Identify which cell holds the provided text, then report its (x, y) central coordinate. 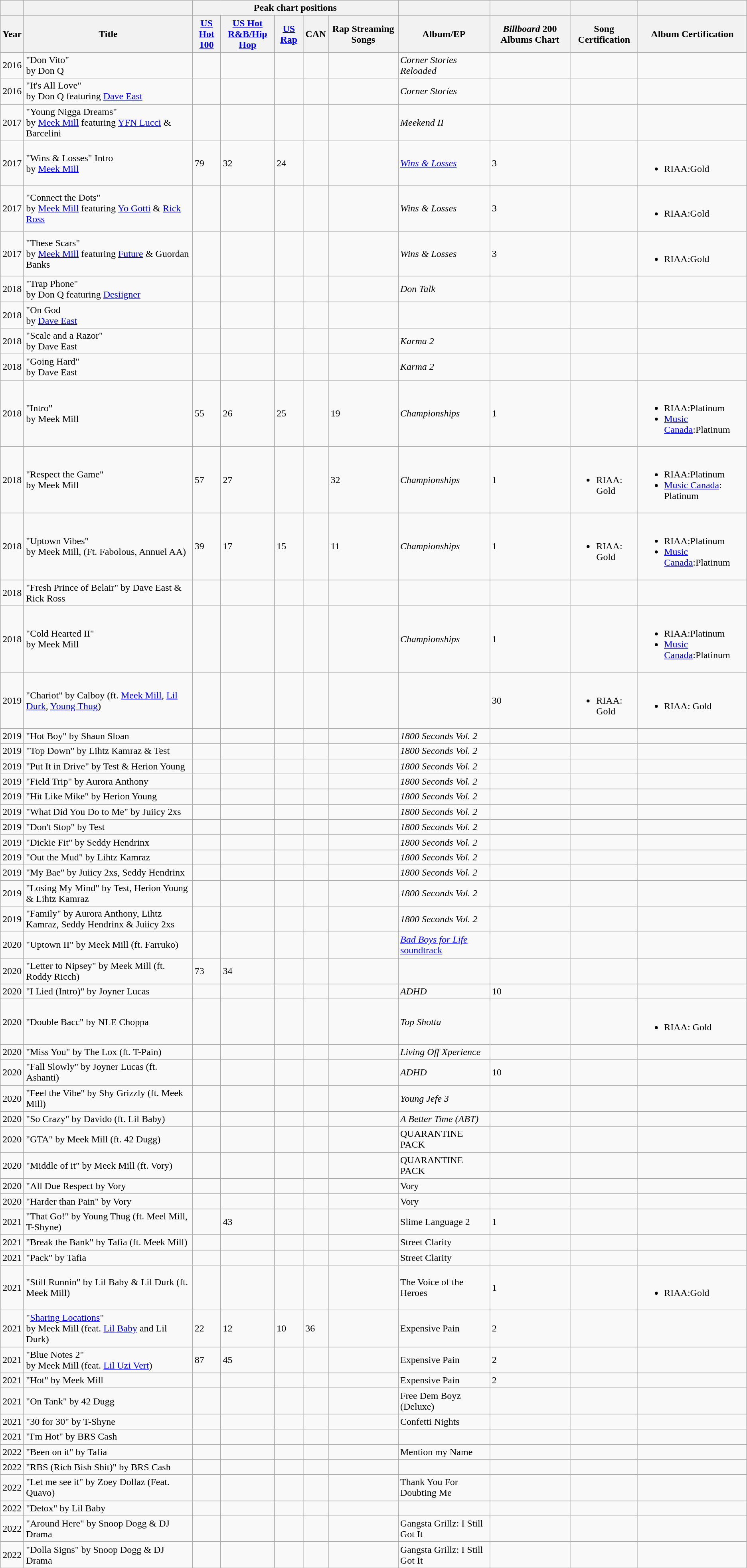
Title (108, 34)
"Don Vito"by Don Q (108, 65)
"It's All Love"by Don Q featuring Dave East (108, 91)
"Middle of it" by Meek Mill (ft. Vory) (108, 1166)
"Miss You" by The Lox (ft. T-Pain) (108, 1052)
"Out the Mud" by Lihtz Kamraz (108, 857)
Year (12, 34)
73 (207, 971)
"Detox" by Lil Baby (108, 1508)
"Sharing Locations"by Meek Mill (feat. Lil Baby and Lil Durk) (108, 1329)
A Better Time (ABT) (444, 1119)
"Blue Notes 2"by Meek Mill (feat. Lil Uzi Vert) (108, 1360)
"Harder than Pain" by Vory (108, 1201)
Corner Stories (444, 91)
"Put It in Drive" by Test & Herion Young (108, 766)
45 (247, 1360)
"Scale and a Razor"by Dave East (108, 341)
"Losing My Mind" by Test, Herion Young & Lihtz Kamraz (108, 893)
"Double Bacc" by NLE Choppa (108, 1022)
"Top Down" by Lihtz Kamraz & Test (108, 751)
Young Jefe 3 (444, 1099)
US HotR&B/Hip Hop (247, 34)
"Fall Slowly" by Joyner Lucas (ft. Ashanti) (108, 1072)
USHot 100 (207, 34)
15 (289, 546)
"Hot" by Meek Mill (108, 1381)
"Intro"by Meek Mill (108, 413)
Free Dem Boyz (Deluxe) (444, 1401)
"Around Here" by Snoop Dogg & DJ Drama (108, 1529)
Top Shotta (444, 1022)
"Fresh Prince of Belair" by Dave East & Rick Ross (108, 593)
43 (247, 1221)
"Cold Hearted II"by Meek Mill (108, 639)
Meekend II (444, 122)
55 (207, 413)
Bad Boys for Life soundtrack (444, 945)
"30 for 30" by T-Shyne (108, 1422)
"Let me see it" by Zoey Dollaz (Feat. Quavo) (108, 1488)
Song Certification (604, 34)
"Been on it" by Tafia (108, 1452)
Mention my Name (444, 1452)
"So Crazy" by Davido (ft. Lil Baby) (108, 1119)
"Still Runnin" by Lil Baby & Lil Durk (ft. Meek Mill) (108, 1288)
57 (207, 480)
CAN (316, 34)
"Hit Like Mike" by Herion Young (108, 797)
"Uptown Vibes"by Meek Mill, (Ft. Fabolous, Annuel AA) (108, 546)
"These Scars"by Meek Mill featuring Future & Guordan Banks (108, 254)
"Feel the Vibe" by Shy Grizzly (ft. Meek Mill) (108, 1099)
The Voice of the Heroes (444, 1288)
"My Bae" by Juiicy 2xs, Seddy Hendrinx (108, 872)
Rap Streaming Songs (363, 34)
"All Due Respect by Vory (108, 1186)
"Young Nigga Dreams"by Meek Mill featuring YFN Lucci & Barcelini (108, 122)
"On Godby Dave East (108, 315)
79 (207, 164)
"Uptown II" by Meek Mill (ft. Farruko) (108, 945)
Slime Language 2 (444, 1221)
12 (247, 1329)
"Hot Boy" by Shaun Sloan (108, 736)
"Dickie Fit" by Seddy Hendrinx (108, 842)
"GTA" by Meek Mill (ft. 42 Dugg) (108, 1139)
"Chariot" by Calboy (ft. Meek Mill, Lil Durk, Young Thug) (108, 700)
22 (207, 1329)
"Pack" by Tafia (108, 1258)
"Don't Stop" by Test (108, 827)
"Going Hard" by Dave East (108, 367)
Confetti Nights (444, 1422)
Album Certification (693, 34)
"That Go!" by Young Thug (ft. Meel Mill, T-Shyne) (108, 1221)
RIAA:PlatinumMusic Canada: Platinum (693, 480)
17 (247, 546)
19 (363, 413)
Album/EP (444, 34)
27 (247, 480)
"Trap Phone"by Don Q featuring Desiigner (108, 289)
87 (207, 1360)
Living Off Xperience (444, 1052)
26 (247, 413)
"Connect the Dots"by Meek Mill featuring Yo Gotti & Rick Ross (108, 208)
11 (363, 546)
34 (247, 971)
Don Talk (444, 289)
39 (207, 546)
"What Did You Do to Me" by Juiicy 2xs (108, 812)
"Field Trip" by Aurora Anthony (108, 781)
"Break the Bank" by Tafia (ft. Meek Mill) (108, 1242)
36 (316, 1329)
Peak chart positions (295, 8)
30 (530, 700)
24 (289, 164)
"Dolla Signs" by Snoop Dogg & DJ Drama (108, 1555)
Corner Stories Reloaded (444, 65)
"RBS (Rich Bish Shit)" by BRS Cash (108, 1467)
"Respect the Game"by Meek Mill (108, 480)
"I Lied (Intro)" by Joyner Lucas (108, 992)
25 (289, 413)
"Family" by Aurora Anthony, Lihtz Kamraz, Seddy Hendrinx & Juiicy 2xs (108, 919)
"On Tank" by 42 Dugg (108, 1401)
"I'm Hot" by BRS Cash (108, 1437)
Thank You For Doubting Me (444, 1488)
Billboard 200 Albums Chart (530, 34)
"Wins & Losses" Introby Meek Mill (108, 164)
US Rap (289, 34)
"Letter to Nipsey" by Meek Mill (ft. Roddy Ricch) (108, 971)
